Provide the [X, Y] coordinate of the cell's center where the given text is located.  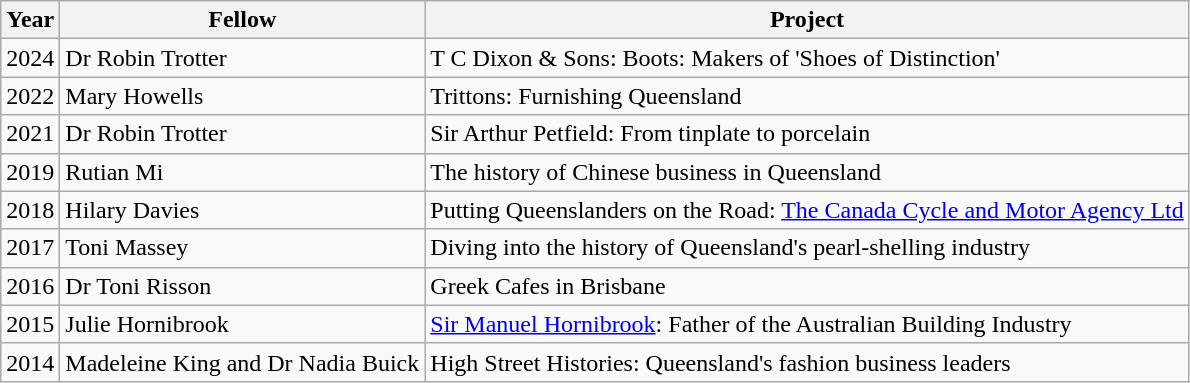
Madeleine King and Dr Nadia Buick [242, 362]
The history of Chinese business in Queensland [807, 172]
Diving into the history of Queensland's pearl-shelling industry [807, 248]
Fellow [242, 20]
2017 [30, 248]
Greek Cafes in Brisbane [807, 286]
Sir Manuel Hornibrook: Father of the Australian Building Industry [807, 324]
T C Dixon & Sons: Boots: Makers of 'Shoes of Distinction' [807, 58]
2014 [30, 362]
Putting Queenslanders on the Road: The Canada Cycle and Motor Agency Ltd [807, 210]
Julie Hornibrook [242, 324]
High Street Histories: Queensland's fashion business leaders [807, 362]
2022 [30, 96]
2018 [30, 210]
Dr Toni Risson [242, 286]
Hilary Davies [242, 210]
Toni Massey [242, 248]
Sir Arthur Petfield: From tinplate to porcelain [807, 134]
2016 [30, 286]
2024 [30, 58]
2019 [30, 172]
2021 [30, 134]
Year [30, 20]
Mary Howells [242, 96]
2015 [30, 324]
Project [807, 20]
Rutian Mi [242, 172]
Trittons: Furnishing Queensland [807, 96]
